Extract the [x, y] coordinate from the center of the cell holding the provided text.  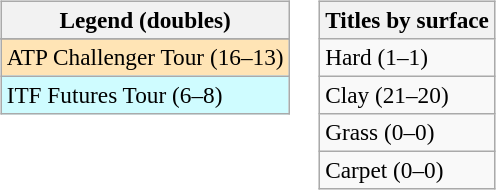
Titles by surface [408, 20]
Hard (1–1) [408, 57]
Clay (21–20) [408, 95]
Carpet (0–0) [408, 171]
Grass (0–0) [408, 133]
ATP Challenger Tour (16–13) [145, 57]
Legend (doubles) [145, 20]
ITF Futures Tour (6–8) [145, 95]
